From the cell containing the given text, extract its center point as [X, Y] coordinate. 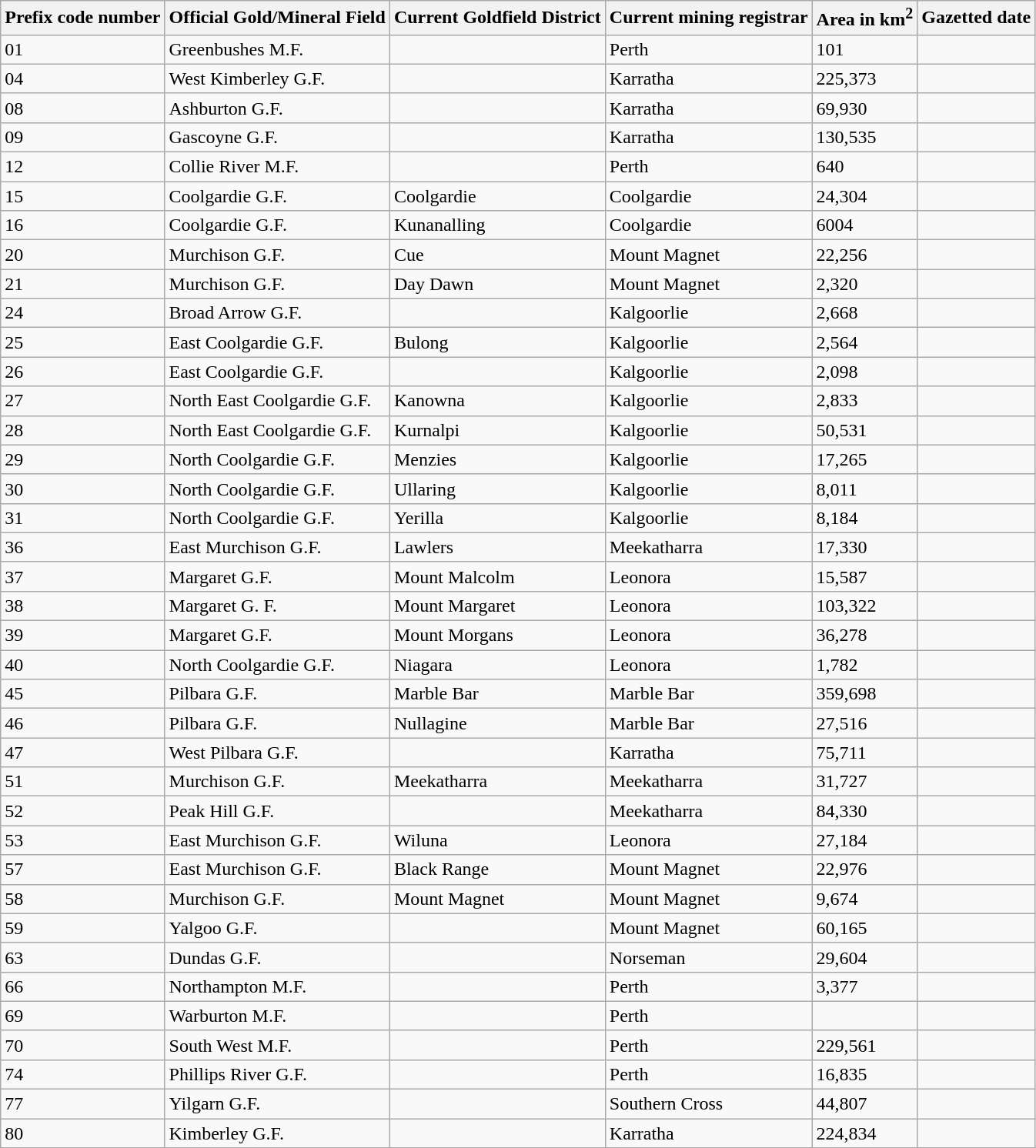
Kunanalling [497, 225]
Broad Arrow G.F. [277, 313]
46 [83, 723]
15 [83, 196]
Dundas G.F. [277, 957]
Menzies [497, 459]
29 [83, 459]
2,564 [865, 342]
09 [83, 137]
51 [83, 782]
Norseman [708, 957]
Official Gold/Mineral Field [277, 18]
2,668 [865, 313]
53 [83, 840]
8,011 [865, 489]
Kurnalpi [497, 430]
66 [83, 986]
01 [83, 49]
50,531 [865, 430]
Current mining registrar [708, 18]
36 [83, 547]
Gazetted date [976, 18]
2,098 [865, 372]
Lawlers [497, 547]
40 [83, 665]
57 [83, 869]
101 [865, 49]
70 [83, 1045]
Phillips River G.F. [277, 1074]
27,184 [865, 840]
59 [83, 928]
Prefix code number [83, 18]
2,833 [865, 401]
Mount Margaret [497, 606]
84,330 [865, 811]
Area in km2 [865, 18]
Greenbushes M.F. [277, 49]
Wiluna [497, 840]
24,304 [865, 196]
31,727 [865, 782]
17,330 [865, 547]
Current Goldfield District [497, 18]
69,930 [865, 108]
77 [83, 1104]
Black Range [497, 869]
359,698 [865, 694]
Mount Malcolm [497, 576]
8,184 [865, 518]
224,834 [865, 1133]
22,976 [865, 869]
45 [83, 694]
63 [83, 957]
52 [83, 811]
Northampton M.F. [277, 986]
South West M.F. [277, 1045]
225,373 [865, 78]
Yerilla [497, 518]
Niagara [497, 665]
229,561 [865, 1045]
Margaret G. F. [277, 606]
20 [83, 255]
Ullaring [497, 489]
25 [83, 342]
1,782 [865, 665]
30 [83, 489]
Southern Cross [708, 1104]
Warburton M.F. [277, 1016]
Mount Morgans [497, 636]
Peak Hill G.F. [277, 811]
12 [83, 167]
Kanowna [497, 401]
2,320 [865, 284]
Yilgarn G.F. [277, 1104]
Bulong [497, 342]
36,278 [865, 636]
60,165 [865, 928]
04 [83, 78]
27,516 [865, 723]
9,674 [865, 899]
75,711 [865, 753]
Yalgoo G.F. [277, 928]
West Kimberley G.F. [277, 78]
08 [83, 108]
Nullagine [497, 723]
17,265 [865, 459]
Gascoyne G.F. [277, 137]
Ashburton G.F. [277, 108]
47 [83, 753]
74 [83, 1074]
103,322 [865, 606]
27 [83, 401]
3,377 [865, 986]
39 [83, 636]
Collie River M.F. [277, 167]
69 [83, 1016]
Kimberley G.F. [277, 1133]
44,807 [865, 1104]
80 [83, 1133]
16 [83, 225]
130,535 [865, 137]
26 [83, 372]
West Pilbara G.F. [277, 753]
6004 [865, 225]
640 [865, 167]
21 [83, 284]
28 [83, 430]
Cue [497, 255]
29,604 [865, 957]
16,835 [865, 1074]
58 [83, 899]
38 [83, 606]
22,256 [865, 255]
15,587 [865, 576]
Day Dawn [497, 284]
24 [83, 313]
31 [83, 518]
37 [83, 576]
